From the cell containing the given text, extract its center point as [X, Y] coordinate. 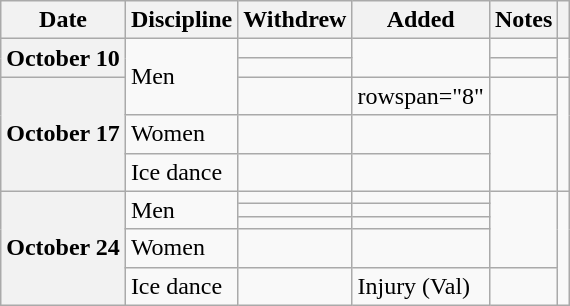
Added [421, 20]
October 10 [64, 58]
October 17 [64, 134]
Injury (Val) [421, 286]
Date [64, 20]
Notes [523, 20]
rowspan="8" [421, 96]
Discipline [181, 20]
Withdrew [295, 20]
October 24 [64, 248]
